Identify which cell holds the provided text, then report its (X, Y) central coordinate. 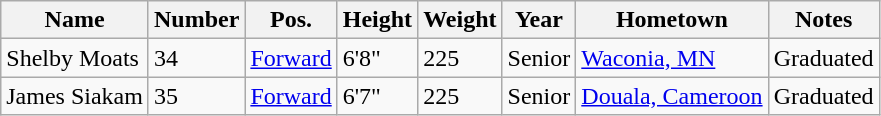
35 (196, 96)
34 (196, 58)
Douala, Cameroon (672, 96)
Notes (824, 20)
Shelby Moats (75, 58)
Hometown (672, 20)
Waconia, MN (672, 58)
6'8" (377, 58)
Year (539, 20)
Pos. (291, 20)
James Siakam (75, 96)
Weight (460, 20)
6'7" (377, 96)
Height (377, 20)
Number (196, 20)
Name (75, 20)
